Detect which cell encompasses the target text, then output its [x, y] center coordinate. 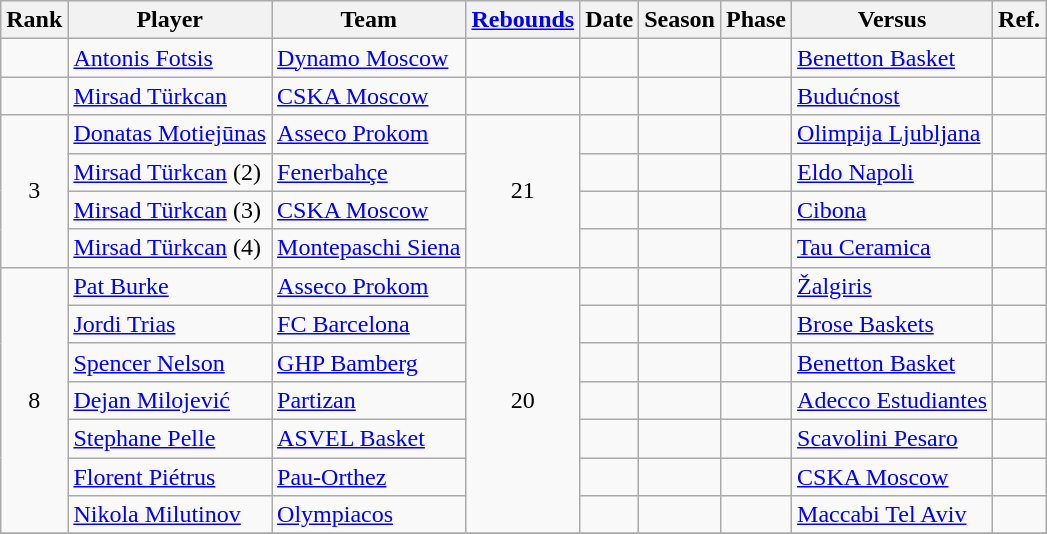
20 [523, 400]
Antonis Fotsis [170, 58]
3 [34, 191]
8 [34, 400]
Fenerbahçe [369, 172]
Mirsad Türkcan (3) [170, 210]
Mirsad Türkcan (2) [170, 172]
FC Barcelona [369, 324]
Olimpija Ljubljana [892, 134]
Dejan Milojević [170, 400]
Mirsad Türkcan [170, 96]
Jordi Trias [170, 324]
Scavolini Pesaro [892, 438]
Pau-Orthez [369, 477]
Player [170, 20]
ASVEL Basket [369, 438]
Mirsad Türkcan (4) [170, 248]
Tau Ceramica [892, 248]
Date [610, 20]
Ref. [1020, 20]
Maccabi Tel Aviv [892, 515]
Partizan [369, 400]
Montepaschi Siena [369, 248]
Rank [34, 20]
Versus [892, 20]
Season [680, 20]
Eldo Napoli [892, 172]
Olympiacos [369, 515]
Brose Baskets [892, 324]
21 [523, 191]
Florent Piétrus [170, 477]
Nikola Milutinov [170, 515]
Spencer Nelson [170, 362]
GHP Bamberg [369, 362]
Team [369, 20]
Phase [756, 20]
Adecco Estudiantes [892, 400]
Donatas Motiejūnas [170, 134]
Stephane Pelle [170, 438]
Žalgiris [892, 286]
Rebounds [523, 20]
Budućnost [892, 96]
Cibona [892, 210]
Pat Burke [170, 286]
Dynamo Moscow [369, 58]
